Provide the [x, y] coordinate of the cell's center where the given text is located.  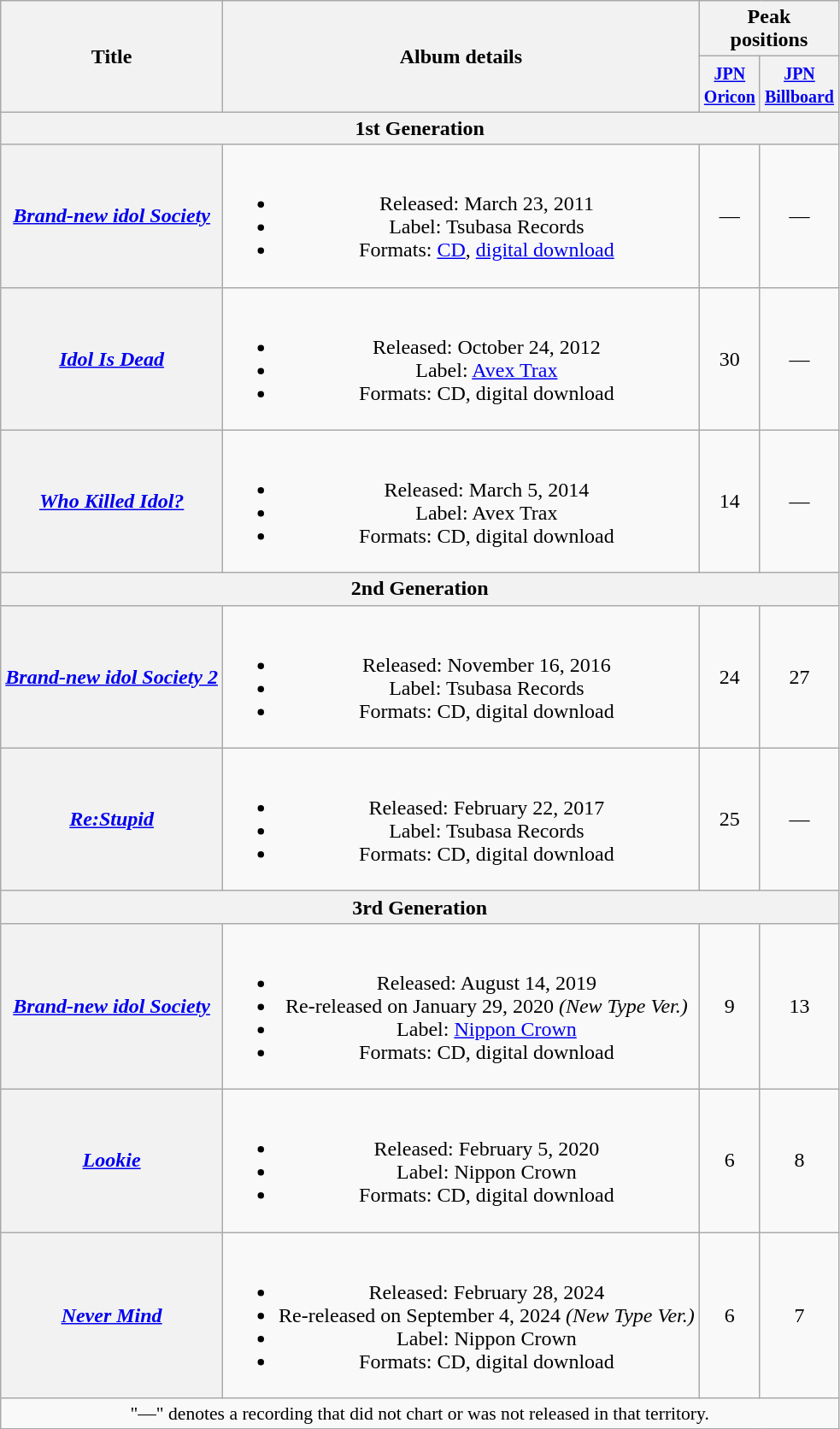
Title [112, 56]
JPNOricon [730, 84]
Released: October 24, 2012Label: Avex TraxFormats: CD, digital download [461, 359]
Released: March 23, 2011Label: Tsubasa RecordsFormats: CD, digital download [461, 215]
24 [730, 677]
Released: March 5, 2014Label: Avex TraxFormats: CD, digital download [461, 501]
8 [799, 1161]
Released: November 16, 2016Label: Tsubasa RecordsFormats: CD, digital download [461, 677]
1st Generation [420, 128]
Album details [461, 56]
"—" denotes a recording that did not chart or was not released in that territory. [420, 1414]
Re:Stupid [112, 819]
13 [799, 1006]
3rd Generation [420, 907]
Released: February 22, 2017Label: Tsubasa RecordsFormats: CD, digital download [461, 819]
7 [799, 1315]
Released: August 14, 2019Re-released on January 29, 2020 (New Type Ver.)Label: Nippon CrownFormats: CD, digital download [461, 1006]
14 [730, 501]
Peak positions [769, 29]
25 [730, 819]
Released: February 28, 2024Re-released on September 4, 2024 (New Type Ver.)Label: Nippon CrownFormats: CD, digital download [461, 1315]
30 [730, 359]
Released: February 5, 2020Label: Nippon CrownFormats: CD, digital download [461, 1161]
Brand-new idol Society 2 [112, 677]
JPNBillboard [799, 84]
27 [799, 677]
Never Mind [112, 1315]
Idol Is Dead [112, 359]
Lookie [112, 1161]
Who Killed Idol? [112, 501]
2nd Generation [420, 589]
9 [730, 1006]
